Output the (x, y) coordinate of the center of the cell containing the given text.  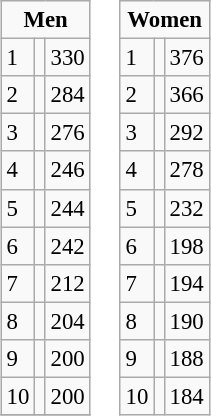
276 (68, 133)
244 (68, 208)
376 (186, 58)
278 (186, 170)
330 (68, 58)
184 (186, 396)
246 (68, 170)
Men (46, 20)
212 (68, 283)
292 (186, 133)
188 (186, 358)
204 (68, 321)
Women (164, 20)
232 (186, 208)
190 (186, 321)
242 (68, 246)
198 (186, 246)
366 (186, 95)
284 (68, 95)
194 (186, 283)
